Return [X, Y] of the center of cell containing provided text 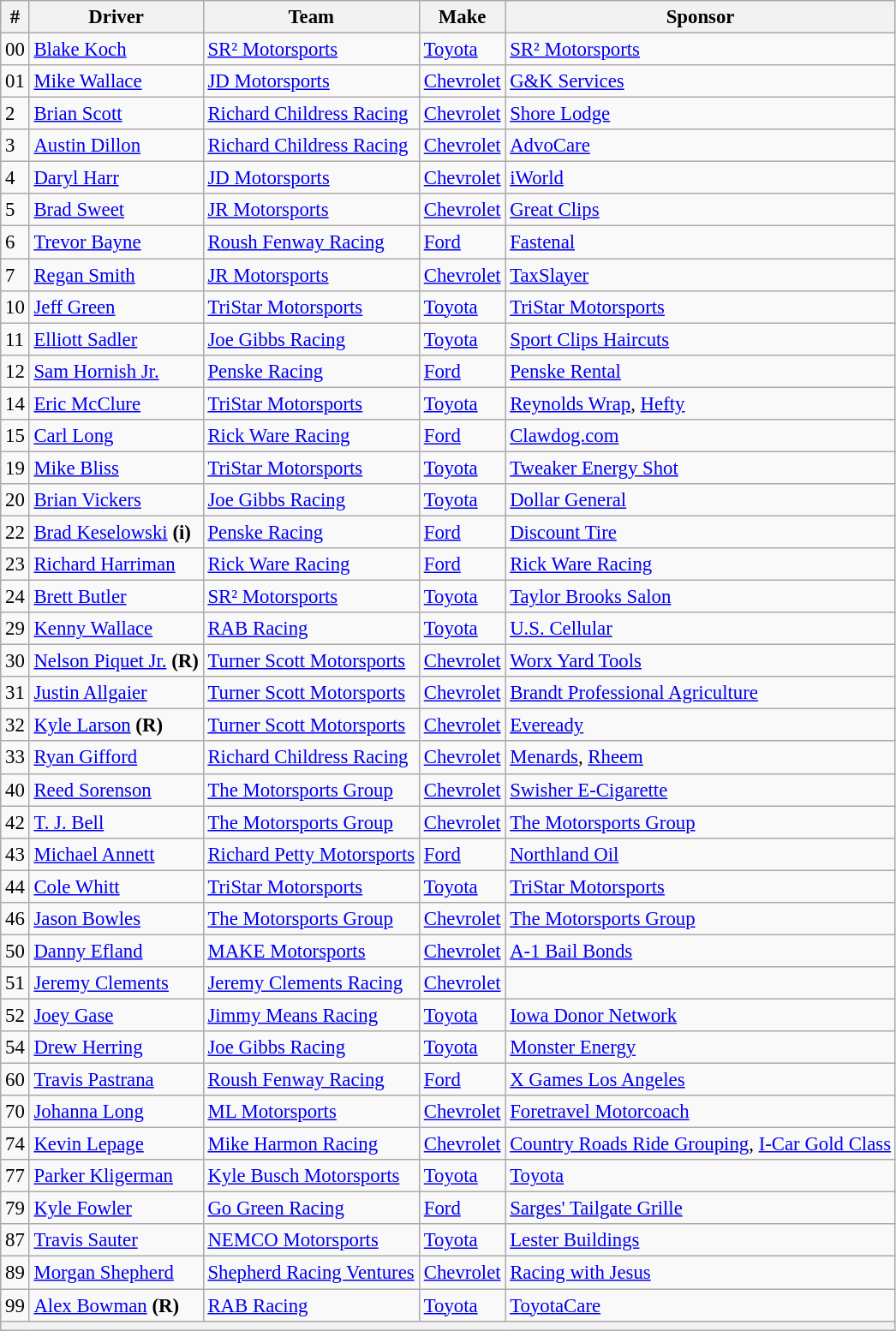
30 [15, 661]
24 [15, 597]
Reynolds Wrap, Hefty [701, 403]
Kevin Lepage [116, 1144]
Foretravel Motorcoach [701, 1112]
11 [15, 339]
Brian Scott [116, 114]
Iowa Donor Network [701, 1015]
33 [15, 758]
Sam Hornish Jr. [116, 371]
54 [15, 1047]
01 [15, 81]
42 [15, 822]
60 [15, 1080]
Travis Pastrana [116, 1080]
Blake Koch [116, 50]
Sarges' Tailgate Grille [701, 1209]
Kyle Busch Motorsports [311, 1176]
Mike Wallace [116, 81]
Justin Allgaier [116, 693]
79 [15, 1209]
74 [15, 1144]
T. J. Bell [116, 822]
iWorld [701, 178]
6 [15, 242]
77 [15, 1176]
Brett Butler [116, 597]
Kenny Wallace [116, 629]
Morgan Shepherd [116, 1273]
10 [15, 307]
Sponsor [701, 17]
G&K Services [701, 81]
46 [15, 919]
Daryl Harr [116, 178]
Alex Bowman (R) [116, 1305]
Shepherd Racing Ventures [311, 1273]
Nelson Piquet Jr. (R) [116, 661]
Brad Keselowski (i) [116, 532]
Sport Clips Haircuts [701, 339]
Jeremy Clements Racing [311, 983]
Brandt Professional Agriculture [701, 693]
ML Motorsports [311, 1112]
Trevor Bayne [116, 242]
Parker Kligerman [116, 1176]
23 [15, 564]
Austin Dillon [116, 146]
51 [15, 983]
Danny Efland [116, 951]
Kyle Larson (R) [116, 725]
Northland Oil [701, 854]
7 [15, 275]
MAKE Motorsports [311, 951]
89 [15, 1273]
4 [15, 178]
00 [15, 50]
Driver [116, 17]
99 [15, 1305]
Regan Smith [116, 275]
TaxSlayer [701, 275]
Team [311, 17]
Fastenal [701, 242]
15 [15, 436]
NEMCO Motorsports [311, 1241]
U.S. Cellular [701, 629]
Swisher E-Cigarette [701, 790]
Mike Harmon Racing [311, 1144]
ToyotaCare [701, 1305]
14 [15, 403]
12 [15, 371]
Drew Herring [116, 1047]
Tweaker Energy Shot [701, 468]
Taylor Brooks Salon [701, 597]
Make [462, 17]
Ryan Gifford [116, 758]
19 [15, 468]
Monster Energy [701, 1047]
52 [15, 1015]
Kyle Fowler [116, 1209]
2 [15, 114]
AdvoCare [701, 146]
Worx Yard Tools [701, 661]
Richard Petty Motorsports [311, 854]
50 [15, 951]
X Games Los Angeles [701, 1080]
Jason Bowles [116, 919]
Shore Lodge [701, 114]
Eveready [701, 725]
32 [15, 725]
Brad Sweet [116, 210]
3 [15, 146]
70 [15, 1112]
Cole Whitt [116, 886]
# [15, 17]
Racing with Jesus [701, 1273]
A-1 Bail Bonds [701, 951]
Go Green Racing [311, 1209]
Discount Tire [701, 532]
Penske Rental [701, 371]
29 [15, 629]
Johanna Long [116, 1112]
Michael Annett [116, 854]
Jeremy Clements [116, 983]
Dollar General [701, 500]
Reed Sorenson [116, 790]
Lester Buildings [701, 1241]
Menards, Rheem [701, 758]
Richard Harriman [116, 564]
40 [15, 790]
Elliott Sadler [116, 339]
Jeff Green [116, 307]
Brian Vickers [116, 500]
44 [15, 886]
Jimmy Means Racing [311, 1015]
87 [15, 1241]
43 [15, 854]
Clawdog.com [701, 436]
22 [15, 532]
5 [15, 210]
Eric McClure [116, 403]
Great Clips [701, 210]
20 [15, 500]
Joey Gase [116, 1015]
Mike Bliss [116, 468]
Carl Long [116, 436]
31 [15, 693]
Country Roads Ride Grouping, I-Car Gold Class [701, 1144]
Travis Sauter [116, 1241]
